Extract the (X, Y) coordinate from the center of the cell holding the provided text.  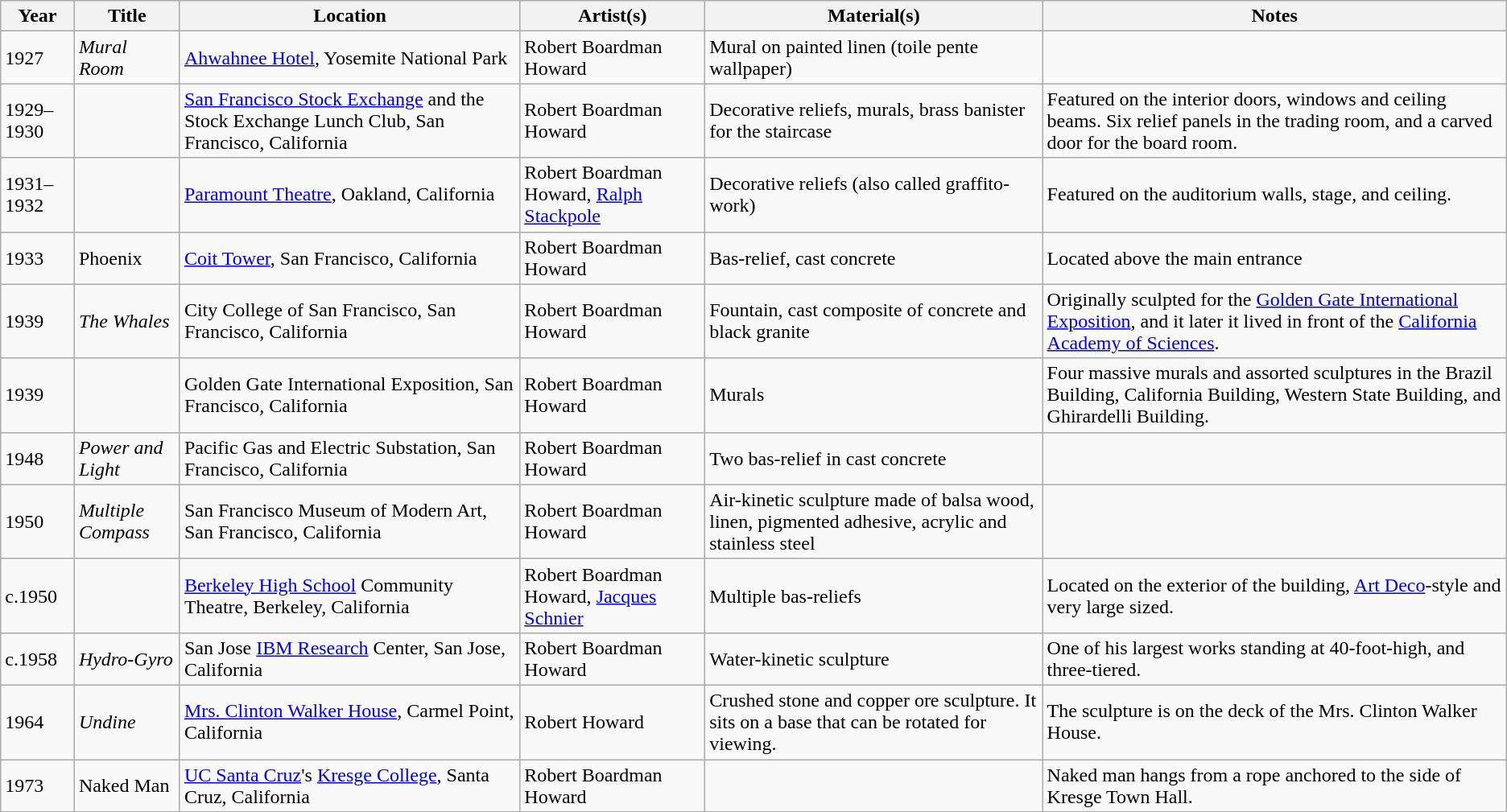
The sculpture is on the deck of the Mrs. Clinton Walker House. (1274, 722)
City College of San Francisco, San Francisco, California (349, 321)
Notes (1274, 16)
Material(s) (874, 16)
1933 (38, 258)
Power and Light (127, 459)
Location (349, 16)
San Francisco Stock Exchange and the Stock Exchange Lunch Club, San Francisco, California (349, 121)
Decorative reliefs (also called graffito-work) (874, 195)
Phoenix (127, 258)
Berkeley High School Community Theatre, Berkeley, California (349, 596)
Mural Room (127, 58)
Year (38, 16)
Naked Man (127, 785)
1931–1932 (38, 195)
Originally sculpted for the Golden Gate International Exposition, and it later it lived in front of the California Academy of Sciences. (1274, 321)
Located above the main entrance (1274, 258)
1948 (38, 459)
Mural on painted linen (toile pente wallpaper) (874, 58)
Robert Boardman Howard, Jacques Schnier (613, 596)
Robert Boardman Howard, Ralph Stackpole (613, 195)
Located on the exterior of the building, Art Deco-style and very large sized. (1274, 596)
1929–1930 (38, 121)
1973 (38, 785)
San Francisco Museum of Modern Art, San Francisco, California (349, 521)
Golden Gate International Exposition, San Francisco, California (349, 395)
Decorative reliefs, murals, brass banister for the staircase (874, 121)
Title (127, 16)
1950 (38, 521)
The Whales (127, 321)
Paramount Theatre, Oakland, California (349, 195)
Hydro-Gyro (127, 658)
UC Santa Cruz's Kresge College, Santa Cruz, California (349, 785)
Artist(s) (613, 16)
Multiple Compass (127, 521)
San Jose IBM Research Center, San Jose, California (349, 658)
Crushed stone and copper ore sculpture. It sits on a base that can be rotated for viewing. (874, 722)
1964 (38, 722)
Two bas-relief in cast concrete (874, 459)
1927 (38, 58)
Naked man hangs from a rope anchored to the side of Kresge Town Hall. (1274, 785)
Pacific Gas and Electric Substation, San Francisco, California (349, 459)
Water-kinetic sculpture (874, 658)
Four massive murals and assorted sculptures in the Brazil Building, California Building, Western State Building, and Ghirardelli Building. (1274, 395)
Murals (874, 395)
Mrs. Clinton Walker House, Carmel Point, California (349, 722)
Ahwahnee Hotel, Yosemite National Park (349, 58)
Coit Tower, San Francisco, California (349, 258)
Bas-relief, cast concrete (874, 258)
Multiple bas-reliefs (874, 596)
Featured on the auditorium walls, stage, and ceiling. (1274, 195)
Featured on the interior doors, windows and ceiling beams. Six relief panels in the trading room, and a carved door for the board room. (1274, 121)
c.1958 (38, 658)
Fountain, cast composite of concrete and black granite (874, 321)
Robert Howard (613, 722)
One of his largest works standing at 40-foot-high, and three-tiered. (1274, 658)
Undine (127, 722)
c.1950 (38, 596)
Air-kinetic sculpture made of balsa wood, linen, pigmented adhesive, acrylic and stainless steel (874, 521)
